Pinpoint the cell where the given text exists, returning its [X, Y] midpoint coordinate. 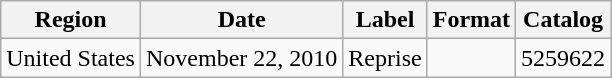
Date [241, 20]
November 22, 2010 [241, 58]
5259622 [564, 58]
Catalog [564, 20]
Reprise [385, 58]
United States [71, 58]
Region [71, 20]
Label [385, 20]
Format [471, 20]
